From the cell containing the given text, extract its center point as [x, y] coordinate. 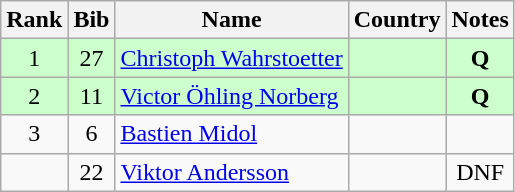
Name [232, 20]
Bastien Midol [232, 134]
Country [397, 20]
DNF [480, 172]
Viktor Andersson [232, 172]
Notes [480, 20]
27 [92, 58]
Bib [92, 20]
Rank [34, 20]
2 [34, 96]
Christoph Wahrstoetter [232, 58]
Victor Öhling Norberg [232, 96]
11 [92, 96]
1 [34, 58]
22 [92, 172]
3 [34, 134]
6 [92, 134]
